Determine the (x, y) coordinate at the center of the cell enclosing the given text.  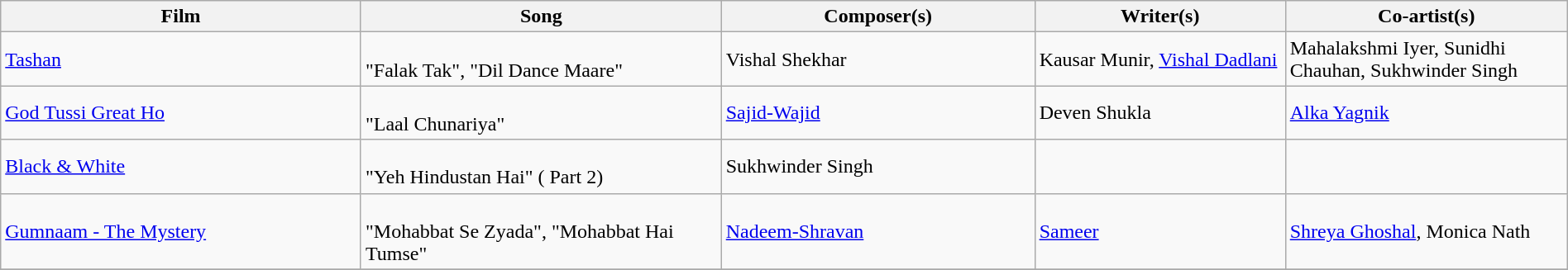
Gumnaam - The Mystery (181, 231)
Deven Shukla (1159, 112)
Shreya Ghoshal, Monica Nath (1426, 231)
Black & White (181, 167)
Song (541, 17)
God Tussi Great Ho (181, 112)
Co-artist(s) (1426, 17)
Vishal Shekhar (878, 59)
"Laal Chunariya" (541, 112)
Sameer (1159, 231)
Composer(s) (878, 17)
"Yeh Hindustan Hai" ( Part 2) (541, 167)
Nadeem-Shravan (878, 231)
Sajid-Wajid (878, 112)
"Falak Tak", "Dil Dance Maare" (541, 59)
Kausar Munir, Vishal Dadlani (1159, 59)
Alka Yagnik (1426, 112)
Sukhwinder Singh (878, 167)
Writer(s) (1159, 17)
Film (181, 17)
"Mohabbat Se Zyada", "Mohabbat Hai Tumse" (541, 231)
Tashan (181, 59)
Mahalakshmi Iyer, Sunidhi Chauhan, Sukhwinder Singh (1426, 59)
